Scan for the cell matching the given text and deliver its (x, y) coordinate at center. 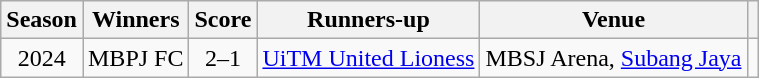
2024 (42, 58)
Venue (614, 20)
Score (223, 20)
Winners (135, 20)
Season (42, 20)
MBSJ Arena, Subang Jaya (614, 58)
UiTM United Lioness (368, 58)
2–1 (223, 58)
MBPJ FC (135, 58)
Runners-up (368, 20)
